Provide the [x, y] coordinate of the cell's center where the given text is located.  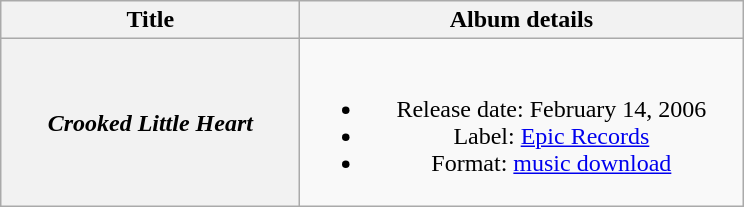
Release date: February 14, 2006Label: Epic RecordsFormat: music download [522, 122]
Title [150, 20]
Album details [522, 20]
Crooked Little Heart [150, 122]
